From the cell containing the given text, extract its center point as (X, Y) coordinate. 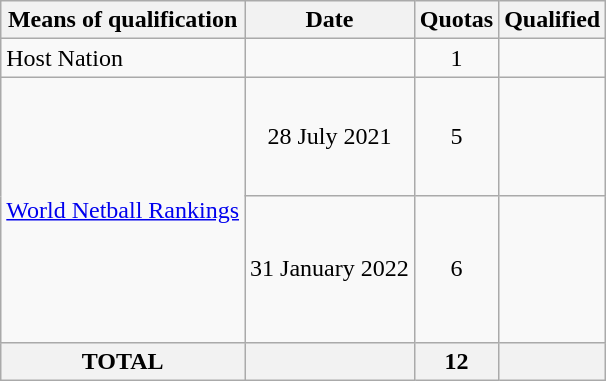
Quotas (456, 20)
1 (456, 58)
28 July 2021 (330, 136)
World Netball Rankings (123, 210)
Date (330, 20)
Qualified (552, 20)
5 (456, 136)
TOTAL (123, 361)
31 January 2022 (330, 269)
Host Nation (123, 58)
6 (456, 269)
12 (456, 361)
Means of qualification (123, 20)
